Provide the (x, y) coordinate of the cell's center where the given text is located.  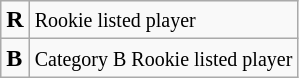
Category B Rookie listed player (164, 58)
Rookie listed player (164, 20)
B (15, 58)
R (15, 20)
